Find where the given text appears and provide that cell's center as (x, y) coordinate. 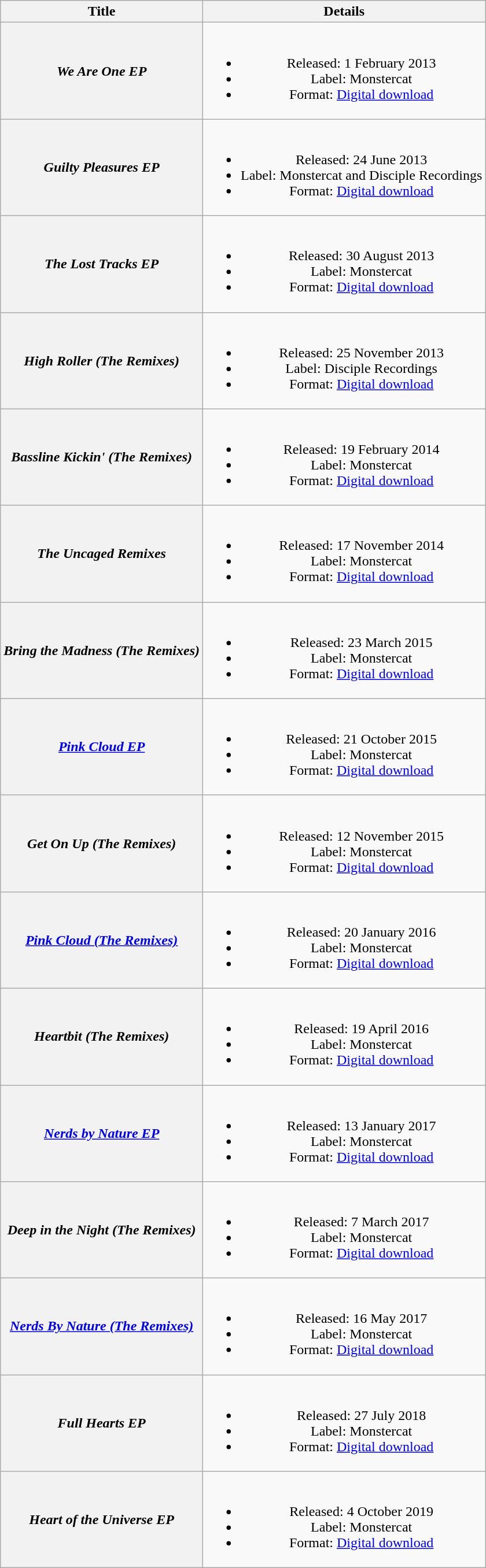
Nerds by Nature EP (102, 1133)
Get On Up (The Remixes) (102, 843)
Released: 30 August 2013Label: MonstercatFormat: Digital download (344, 264)
Deep in the Night (The Remixes) (102, 1230)
Released: 21 October 2015Label: MonstercatFormat: Digital download (344, 747)
Heart of the Universe EP (102, 1519)
The Uncaged Remixes (102, 554)
Released: 1 February 2013Label: MonstercatFormat: Digital download (344, 71)
Heartbit (The Remixes) (102, 1036)
Bassline Kickin' (The Remixes) (102, 457)
Released: 19 February 2014Label: MonstercatFormat: Digital download (344, 457)
Released: 27 July 2018Label: MonstercatFormat: Digital download (344, 1423)
Released: 17 November 2014Label: MonstercatFormat: Digital download (344, 554)
Released: 20 January 2016Label: MonstercatFormat: Digital download (344, 940)
Released: 4 October 2019Label: MonstercatFormat: Digital download (344, 1519)
Nerds By Nature (The Remixes) (102, 1326)
Released: 13 January 2017Label: MonstercatFormat: Digital download (344, 1133)
Released: 24 June 2013Label: Monstercat and Disciple RecordingsFormat: Digital download (344, 168)
Full Hearts EP (102, 1423)
Released: 7 March 2017Label: MonstercatFormat: Digital download (344, 1230)
The Lost Tracks EP (102, 264)
Details (344, 12)
Released: 12 November 2015Label: MonstercatFormat: Digital download (344, 843)
Title (102, 12)
Released: 16 May 2017Label: MonstercatFormat: Digital download (344, 1326)
Released: 19 April 2016Label: MonstercatFormat: Digital download (344, 1036)
High Roller (The Remixes) (102, 361)
Bring the Madness (The Remixes) (102, 650)
Guilty Pleasures EP (102, 168)
Pink Cloud (The Remixes) (102, 940)
Released: 23 March 2015Label: MonstercatFormat: Digital download (344, 650)
Released: 25 November 2013Label: Disciple RecordingsFormat: Digital download (344, 361)
We Are One EP (102, 71)
Pink Cloud EP (102, 747)
